Locate the cell with the specified text and output its [x, y] center coordinate. 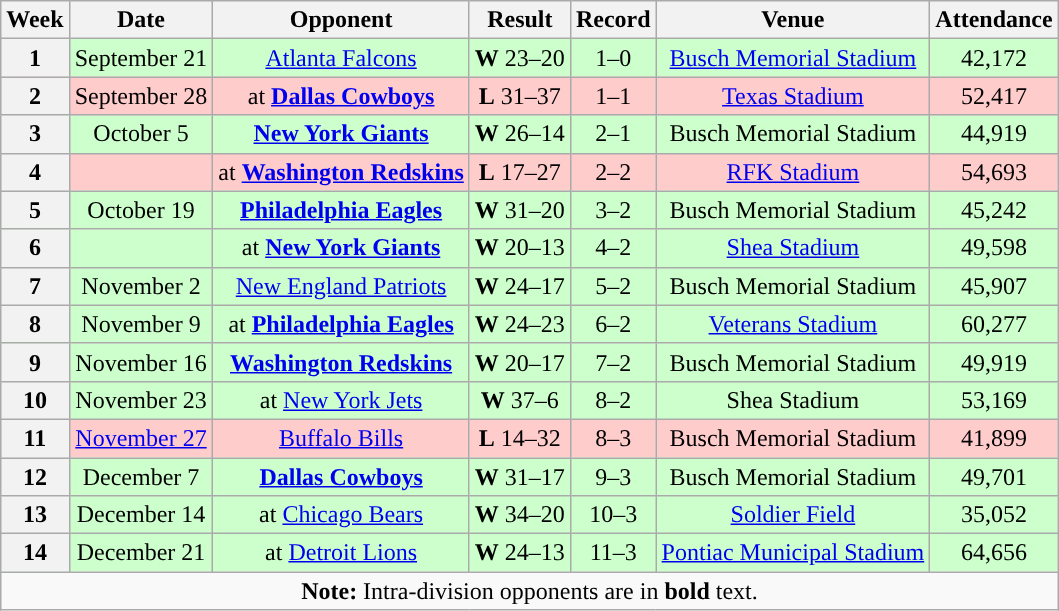
Atlanta Falcons [341, 58]
Pontiac Municipal Stadium [793, 553]
10–3 [613, 515]
L 31–37 [520, 96]
8–3 [613, 438]
14 [35, 553]
L 14–32 [520, 438]
at New York Jets [341, 400]
November 23 [141, 400]
52,417 [994, 96]
at Washington Redskins [341, 172]
Venue [793, 20]
Record [613, 20]
11–3 [613, 553]
Result [520, 20]
5–2 [613, 286]
49,598 [994, 248]
at Chicago Bears [341, 515]
December 21 [141, 553]
Veterans Stadium [793, 324]
at Dallas Cowboys [341, 96]
December 14 [141, 515]
W 26–14 [520, 134]
October 5 [141, 134]
at Philadelphia Eagles [341, 324]
9–3 [613, 477]
W 24–23 [520, 324]
41,899 [994, 438]
5 [35, 210]
Philadelphia Eagles [341, 210]
W 31–20 [520, 210]
60,277 [994, 324]
54,693 [994, 172]
1–1 [613, 96]
1–0 [613, 58]
1 [35, 58]
3 [35, 134]
November 27 [141, 438]
44,919 [994, 134]
W 23–20 [520, 58]
Week [35, 20]
2 [35, 96]
64,656 [994, 553]
Soldier Field [793, 515]
Opponent [341, 20]
45,907 [994, 286]
September 28 [141, 96]
at New York Giants [341, 248]
RFK Stadium [793, 172]
November 9 [141, 324]
4 [35, 172]
Attendance [994, 20]
7 [35, 286]
New England Patriots [341, 286]
12 [35, 477]
November 16 [141, 362]
W 20–17 [520, 362]
3–2 [613, 210]
6 [35, 248]
6–2 [613, 324]
7–2 [613, 362]
September 21 [141, 58]
35,052 [994, 515]
Dallas Cowboys [341, 477]
2–1 [613, 134]
10 [35, 400]
W 24–17 [520, 286]
Washington Redskins [341, 362]
13 [35, 515]
W 37–6 [520, 400]
8–2 [613, 400]
8 [35, 324]
45,242 [994, 210]
9 [35, 362]
December 7 [141, 477]
49,919 [994, 362]
49,701 [994, 477]
W 24–13 [520, 553]
W 34–20 [520, 515]
Date [141, 20]
53,169 [994, 400]
Texas Stadium [793, 96]
11 [35, 438]
2–2 [613, 172]
Note: Intra-division opponents are in bold text. [530, 591]
New York Giants [341, 134]
4–2 [613, 248]
November 2 [141, 286]
Buffalo Bills [341, 438]
October 19 [141, 210]
L 17–27 [520, 172]
W 20–13 [520, 248]
42,172 [994, 58]
W 31–17 [520, 477]
at Detroit Lions [341, 553]
